Return (x, y) of the center of cell containing provided text 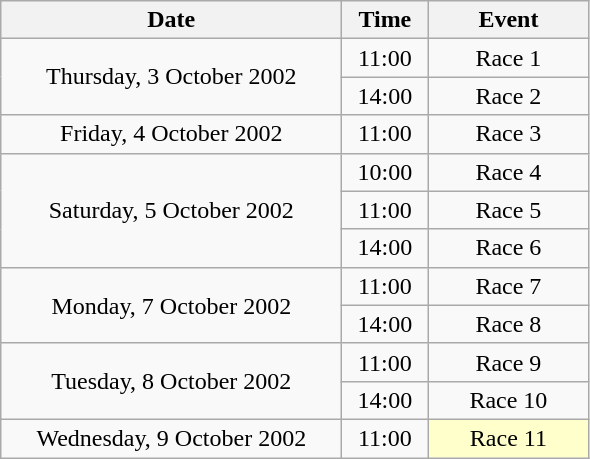
Race 2 (508, 96)
Race 9 (508, 362)
Thursday, 3 October 2002 (172, 77)
Date (172, 20)
Race 11 (508, 438)
10:00 (385, 172)
Race 3 (508, 134)
Race 7 (508, 286)
Race 8 (508, 324)
Race 4 (508, 172)
Time (385, 20)
Race 1 (508, 58)
Race 5 (508, 210)
Monday, 7 October 2002 (172, 305)
Event (508, 20)
Saturday, 5 October 2002 (172, 210)
Friday, 4 October 2002 (172, 134)
Race 6 (508, 248)
Race 10 (508, 400)
Wednesday, 9 October 2002 (172, 438)
Tuesday, 8 October 2002 (172, 381)
